Find where the given text appears and provide that cell's center as (X, Y) coordinate. 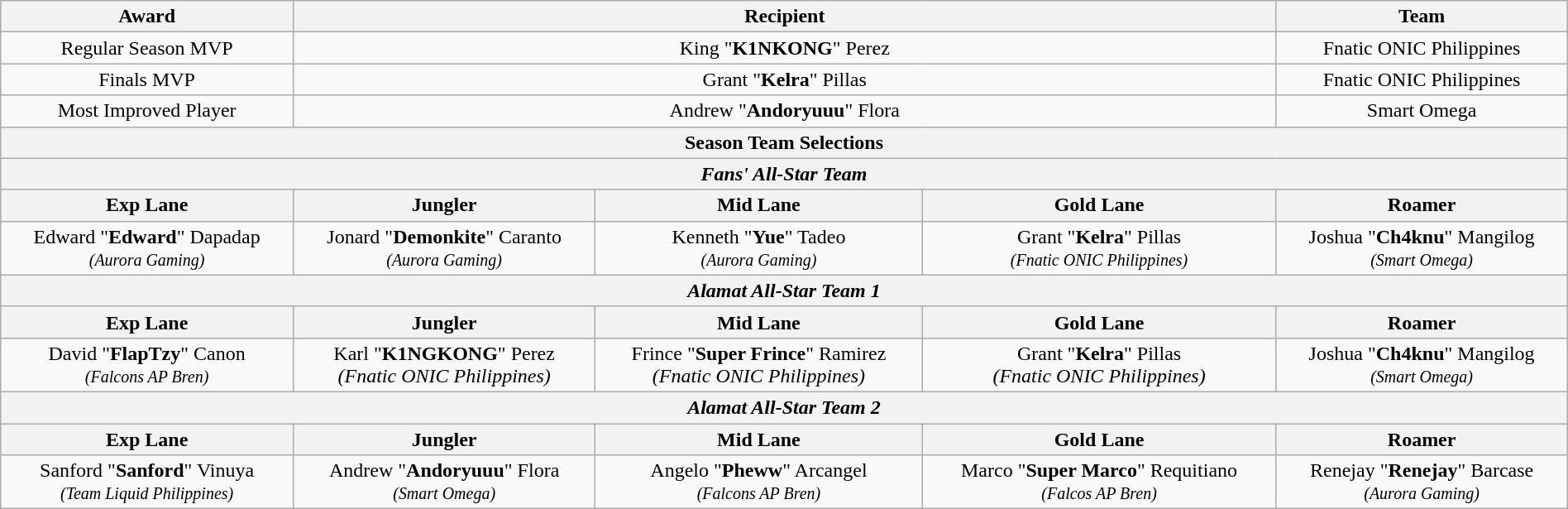
Karl "K1NGKONG" Perez(Fnatic ONIC Philippines) (443, 364)
Angelo "Pheww" Arcangel(Falcons AP Bren) (759, 482)
Frince "Super Frince" Ramirez(Fnatic ONIC Philippines) (759, 364)
Alamat All-Star Team 2 (784, 407)
Season Team Selections (784, 142)
Recipient (784, 17)
Team (1422, 17)
Andrew "Andoryuuu" Flora (784, 111)
Kenneth "Yue" Tadeo(Aurora Gaming) (759, 248)
Sanford "Sanford" Vinuya(Team Liquid Philippines) (147, 482)
Grant "Kelra" Pillas (784, 79)
Fans' All-Star Team (784, 174)
David "FlapTzy" Canon(Falcons AP Bren) (147, 364)
Finals MVP (147, 79)
King "K1NKONG" Perez (784, 48)
Andrew "Andoryuuu" Flora(Smart Omega) (443, 482)
Marco "Super Marco" Requitiano(Falcos AP Bren) (1099, 482)
Regular Season MVP (147, 48)
Renejay "Renejay" Barcase(Aurora Gaming) (1422, 482)
Smart Omega (1422, 111)
Award (147, 17)
Edward "Edward" Dapadap(Aurora Gaming) (147, 248)
Most Improved Player (147, 111)
Alamat All-Star Team 1 (784, 291)
Jonard "Demonkite" Caranto(Aurora Gaming) (443, 248)
